Locate the cell with the specified text and output its (X, Y) center coordinate. 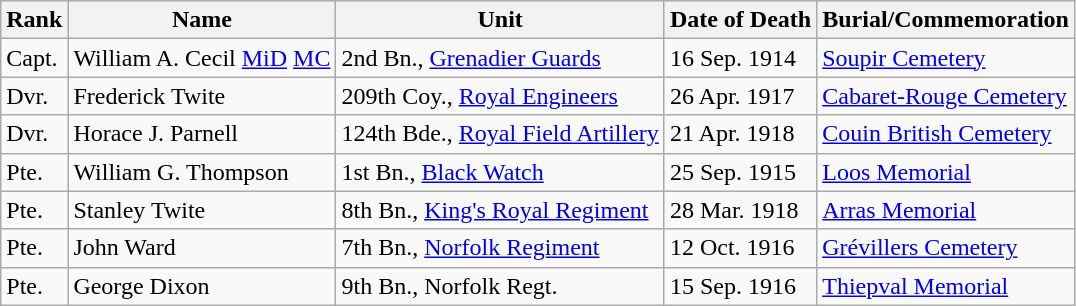
Thiepval Memorial (946, 286)
Name (202, 20)
209th Coy., Royal Engineers (500, 96)
12 Oct. 1916 (740, 248)
George Dixon (202, 286)
John Ward (202, 248)
28 Mar. 1918 (740, 210)
Unit (500, 20)
Loos Memorial (946, 172)
Burial/Commemoration (946, 20)
Couin British Cemetery (946, 134)
William G. Thompson (202, 172)
Arras Memorial (946, 210)
William A. Cecil MiD MC (202, 58)
Frederick Twite (202, 96)
16 Sep. 1914 (740, 58)
1st Bn., Black Watch (500, 172)
Rank (34, 20)
Cabaret-Rouge Cemetery (946, 96)
9th Bn., Norfolk Regt. (500, 286)
7th Bn., Norfolk Regiment (500, 248)
26 Apr. 1917 (740, 96)
Date of Death (740, 20)
124th Bde., Royal Field Artillery (500, 134)
15 Sep. 1916 (740, 286)
8th Bn., King's Royal Regiment (500, 210)
21 Apr. 1918 (740, 134)
Stanley Twite (202, 210)
2nd Bn., Grenadier Guards (500, 58)
Soupir Cemetery (946, 58)
Horace J. Parnell (202, 134)
Grévillers Cemetery (946, 248)
25 Sep. 1915 (740, 172)
Capt. (34, 58)
